Capture the cell that displays the provided text and extract its [x, y] central coordinate. 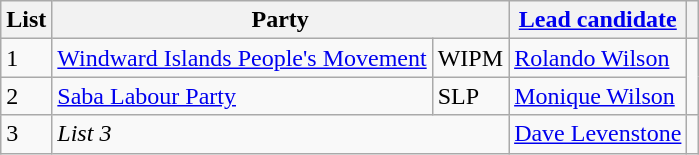
WIPM [470, 58]
Saba Labour Party [242, 96]
Monique Wilson [598, 96]
3 [26, 134]
List [26, 20]
Windward Islands People's Movement [242, 58]
List 3 [280, 134]
Rolando Wilson [598, 58]
2 [26, 96]
SLP [470, 96]
Lead candidate [598, 20]
Dave Levenstone [598, 134]
Party [280, 20]
1 [26, 58]
